For the text-containing cell, return its midpoint in (x, y) coordinate format. 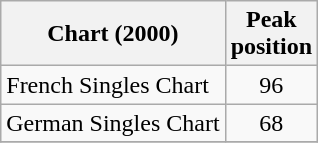
68 (271, 123)
Peak position (271, 34)
Chart (2000) (113, 34)
German Singles Chart (113, 123)
96 (271, 85)
French Singles Chart (113, 85)
